Output the [X, Y] coordinate of the center of the cell containing the given text.  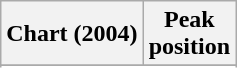
Chart (2004) [72, 34]
Peakposition [189, 34]
